Identify which cell holds the provided text, then report its (x, y) central coordinate. 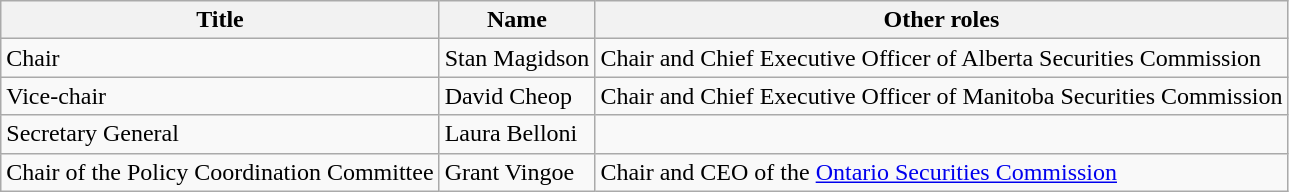
Vice-chair (220, 96)
Name (517, 20)
David Cheop (517, 96)
Stan Magidson (517, 58)
Title (220, 20)
Grant Vingoe (517, 172)
Chair and CEO of the Ontario Securities Commission (942, 172)
Chair and Chief Executive Officer of Alberta Securities Commission (942, 58)
Chair of the Policy Coordination Committee (220, 172)
Chair (220, 58)
Secretary General (220, 134)
Chair and Chief Executive Officer of Manitoba Securities Commission (942, 96)
Other roles (942, 20)
Laura Belloni (517, 134)
